Search for the cell housing the specified text and yield its (x, y) center coordinate. 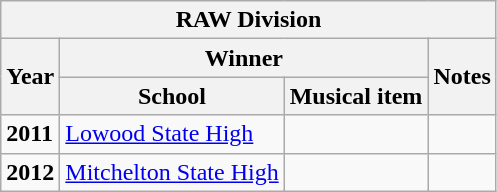
School (172, 96)
Lowood State High (172, 134)
Winner (244, 58)
2012 (30, 172)
Year (30, 77)
Musical item (356, 96)
2011 (30, 134)
RAW Division (249, 20)
Mitchelton State High (172, 172)
Notes (462, 77)
